From the cell containing the given text, extract its center point as [X, Y] coordinate. 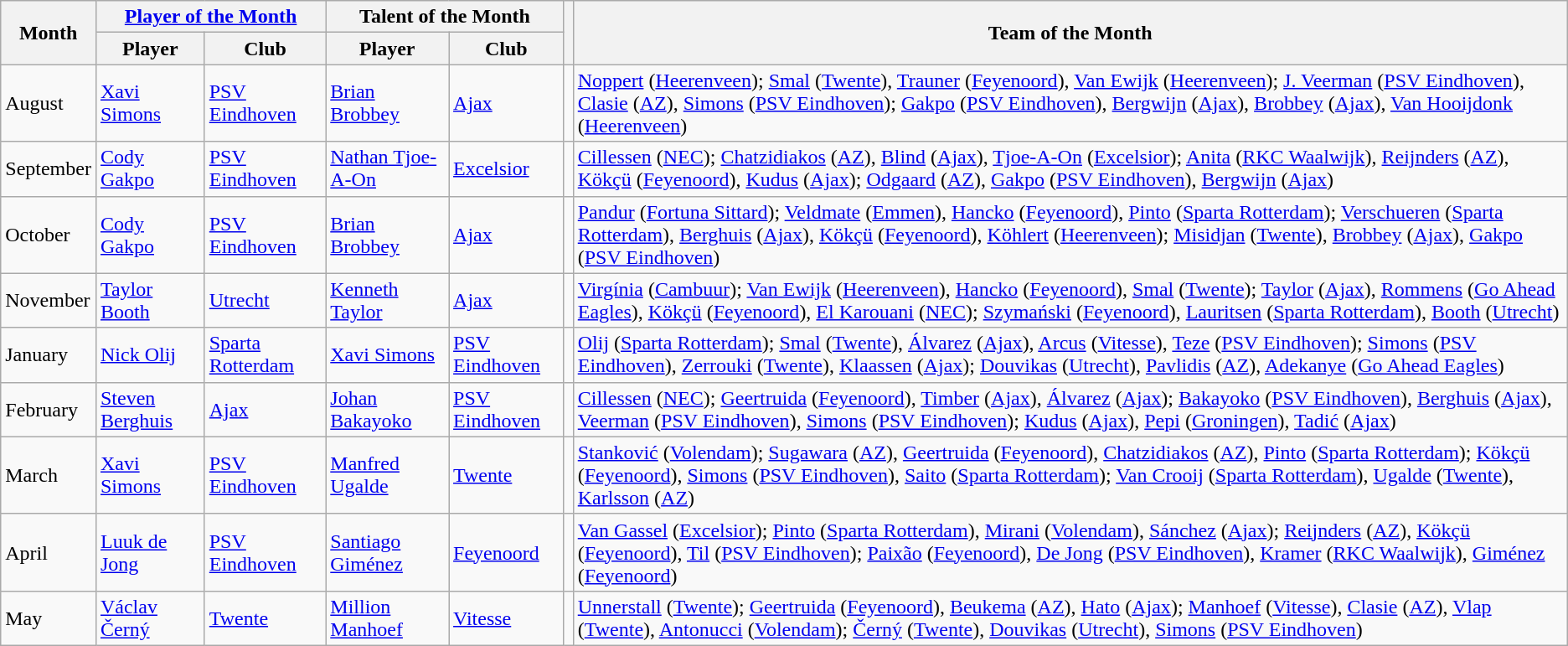
Johan Bakayoko [387, 409]
Nathan Tjoe-A-On [387, 169]
Month [49, 33]
September [49, 169]
October [49, 235]
Luuk de Jong [150, 552]
February [49, 409]
Manfred Ugalde [387, 475]
Utrecht [265, 300]
August [49, 103]
March [49, 475]
Václav Černý [150, 618]
April [49, 552]
November [49, 300]
Sparta Rotterdam [265, 355]
Kenneth Taylor [387, 300]
Excelsior [507, 169]
Santiago Giménez [387, 552]
May [49, 618]
January [49, 355]
Player of the Month [210, 17]
Nick Olij [150, 355]
Talent of the Month [445, 17]
Team of the Month [1070, 33]
Million Manhoef [387, 618]
Vitesse [507, 618]
Steven Berghuis [150, 409]
Feyenoord [507, 552]
Taylor Booth [150, 300]
